Search for the cell housing the specified text and yield its [X, Y] center coordinate. 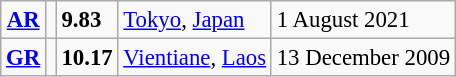
1 August 2021 [363, 20]
Vientiane, Laos [194, 58]
10.17 [87, 58]
9.83 [87, 20]
Tokyo, Japan [194, 20]
AR [24, 20]
GR [24, 58]
13 December 2009 [363, 58]
